Extract the [x, y] coordinate from the center of the cell holding the provided text.  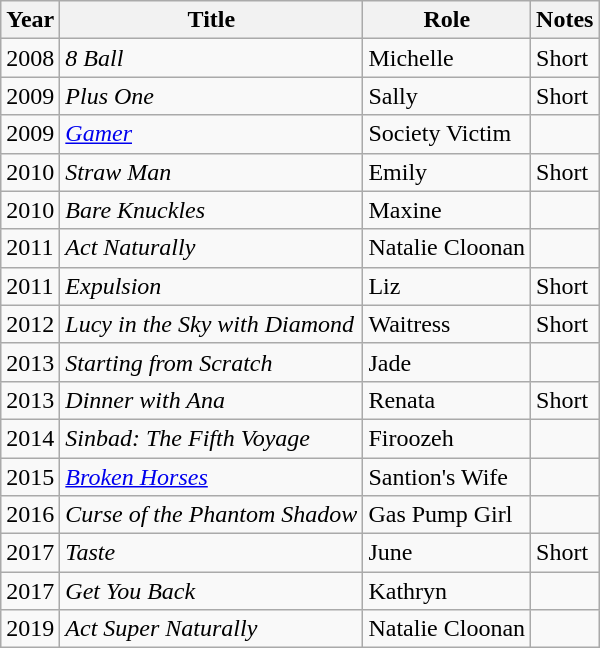
2019 [30, 629]
Emily [447, 172]
Plus One [212, 96]
Dinner with Ana [212, 400]
Starting from Scratch [212, 362]
Expulsion [212, 286]
2008 [30, 58]
June [447, 553]
Society Victim [447, 134]
Kathryn [447, 591]
2012 [30, 324]
Gamer [212, 134]
Maxine [447, 210]
Sinbad: The Fifth Voyage [212, 438]
Title [212, 20]
2016 [30, 515]
Act Naturally [212, 248]
Lucy in the Sky with Diamond [212, 324]
Firoozeh [447, 438]
2014 [30, 438]
Jade [447, 362]
Taste [212, 553]
Notes [565, 20]
2015 [30, 477]
Liz [447, 286]
Broken Horses [212, 477]
Michelle [447, 58]
Santion's Wife [447, 477]
Waitress [447, 324]
Gas Pump Girl [447, 515]
Bare Knuckles [212, 210]
Straw Man [212, 172]
Renata [447, 400]
Year [30, 20]
Act Super Naturally [212, 629]
8 Ball [212, 58]
Sally [447, 96]
Curse of the Phantom Shadow [212, 515]
Get You Back [212, 591]
Role [447, 20]
